Pinpoint the cell where the given text exists, returning its (x, y) midpoint coordinate. 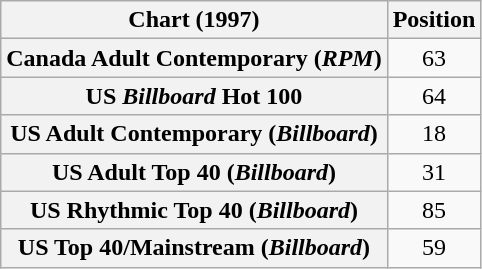
Position (434, 20)
18 (434, 134)
64 (434, 96)
59 (434, 248)
Chart (1997) (194, 20)
85 (434, 210)
US Adult Contemporary (Billboard) (194, 134)
US Rhythmic Top 40 (Billboard) (194, 210)
US Top 40/Mainstream (Billboard) (194, 248)
63 (434, 58)
US Billboard Hot 100 (194, 96)
31 (434, 172)
US Adult Top 40 (Billboard) (194, 172)
Canada Adult Contemporary (RPM) (194, 58)
